For the text-containing cell, return its midpoint in (x, y) coordinate format. 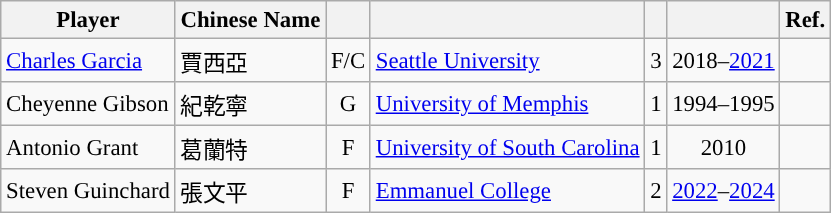
2010 (724, 148)
Charles Garcia (88, 61)
2018–2021 (724, 61)
張文平 (250, 191)
葛蘭特 (250, 148)
G (348, 104)
2022–2024 (724, 191)
Cheyenne Gibson (88, 104)
Antonio Grant (88, 148)
Ref. (805, 20)
3 (656, 61)
1994–1995 (724, 104)
Steven Guinchard (88, 191)
F/C (348, 61)
University of Memphis (507, 104)
賈西亞 (250, 61)
Emmanuel College (507, 191)
Player (88, 20)
2 (656, 191)
University of South Carolina (507, 148)
紀乾寧 (250, 104)
Chinese Name (250, 20)
Seattle University (507, 61)
